Capture the cell that displays the provided text and extract its [X, Y] central coordinate. 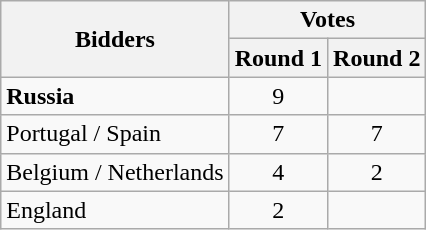
Belgium / Netherlands [115, 172]
England [115, 210]
Portugal / Spain [115, 134]
Votes [328, 20]
Round 1 [278, 58]
9 [278, 96]
Russia [115, 96]
Bidders [115, 39]
4 [278, 172]
Round 2 [377, 58]
